Pinpoint the cell where the given text exists, returning its (X, Y) midpoint coordinate. 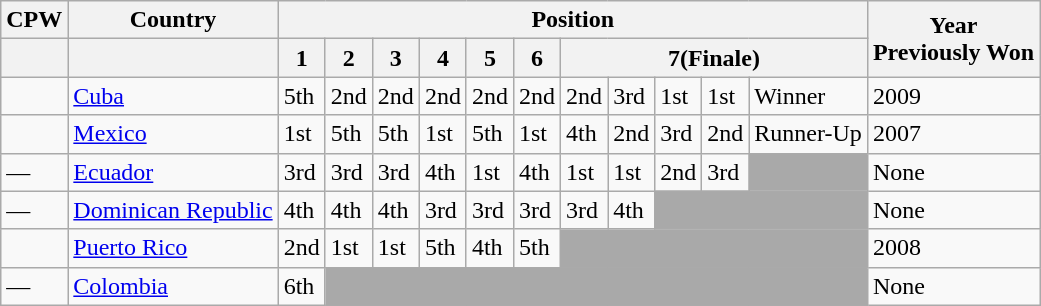
CPW (34, 20)
Mexico (173, 134)
7(Finale) (714, 58)
6 (536, 58)
Dominican Republic (173, 210)
Runner-Up (808, 134)
2008 (953, 248)
Winner (808, 96)
1 (302, 58)
Puerto Rico (173, 248)
Colombia (173, 286)
2 (348, 58)
Cuba (173, 96)
2007 (953, 134)
6th (302, 286)
2009 (953, 96)
Country (173, 20)
Ecuador (173, 172)
3 (396, 58)
YearPreviously Won (953, 39)
4 (442, 58)
5 (490, 58)
Position (572, 20)
